Locate the cell with the specified text and output its (x, y) center coordinate. 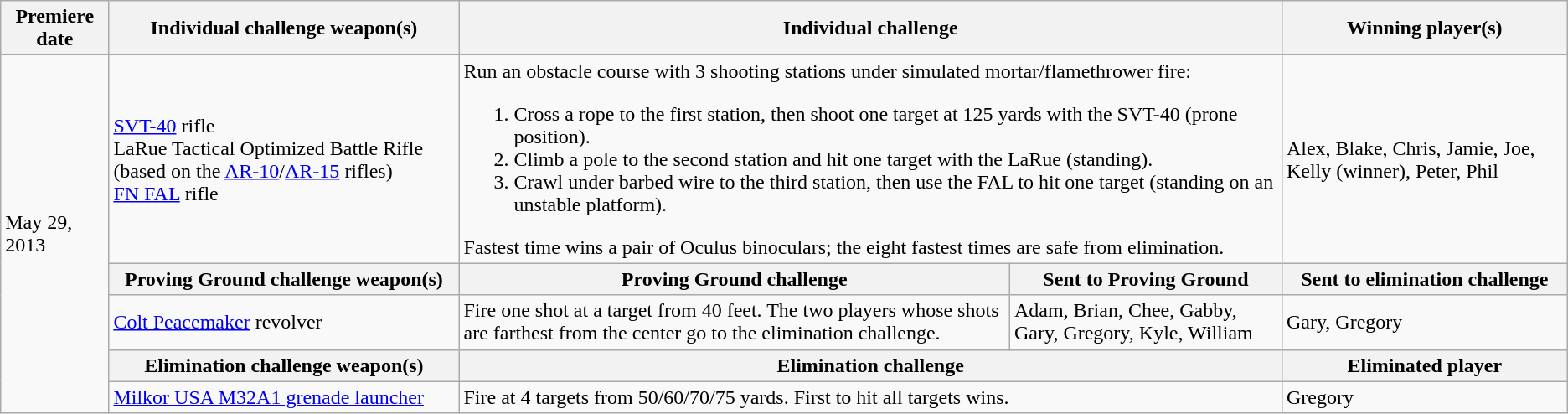
Elimination challenge weapon(s) (284, 365)
May 29, 2013 (55, 235)
Eliminated player (1424, 365)
Elimination challenge (870, 365)
Adam, Brian, Chee, Gabby, Gary, Gregory, Kyle, William (1146, 322)
Sent to elimination challenge (1424, 279)
Winning player(s) (1424, 28)
Sent to Proving Ground (1146, 279)
Fire at 4 targets from 50/60/70/75 yards. First to hit all targets wins. (870, 397)
Gregory (1424, 397)
Milkor USA M32A1 grenade launcher (284, 397)
Premiere date (55, 28)
Proving Ground challenge (734, 279)
Individual challenge weapon(s) (284, 28)
Fire one shot at a target from 40 feet. The two players whose shots are farthest from the center go to the elimination challenge. (734, 322)
Proving Ground challenge weapon(s) (284, 279)
Colt Peacemaker revolver (284, 322)
SVT-40 rifleLaRue Tactical Optimized Battle Rifle (based on the AR-10/AR-15 rifles)FN FAL rifle (284, 159)
Gary, Gregory (1424, 322)
Individual challenge (870, 28)
Alex, Blake, Chris, Jamie, Joe, Kelly (winner), Peter, Phil (1424, 159)
